Extract the [x, y] coordinate from the center of the cell holding the provided text.  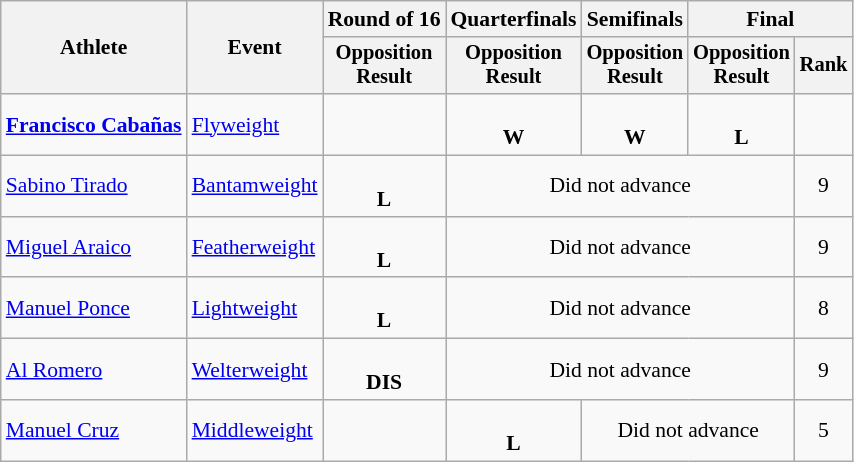
Middleweight [255, 430]
Round of 16 [384, 19]
Sabino Tirado [94, 186]
5 [824, 430]
Event [255, 48]
8 [824, 308]
Lightweight [255, 308]
Athlete [94, 48]
Quarterfinals [514, 19]
Manuel Cruz [94, 430]
Featherweight [255, 248]
Flyweight [255, 124]
Rank [824, 66]
Manuel Ponce [94, 308]
Semifinals [636, 19]
Final [770, 19]
Al Romero [94, 370]
Miguel Araico [94, 248]
Bantamweight [255, 186]
Welterweight [255, 370]
DIS [384, 370]
Francisco Cabañas [94, 124]
